Search for the cell housing the specified text and yield its [X, Y] center coordinate. 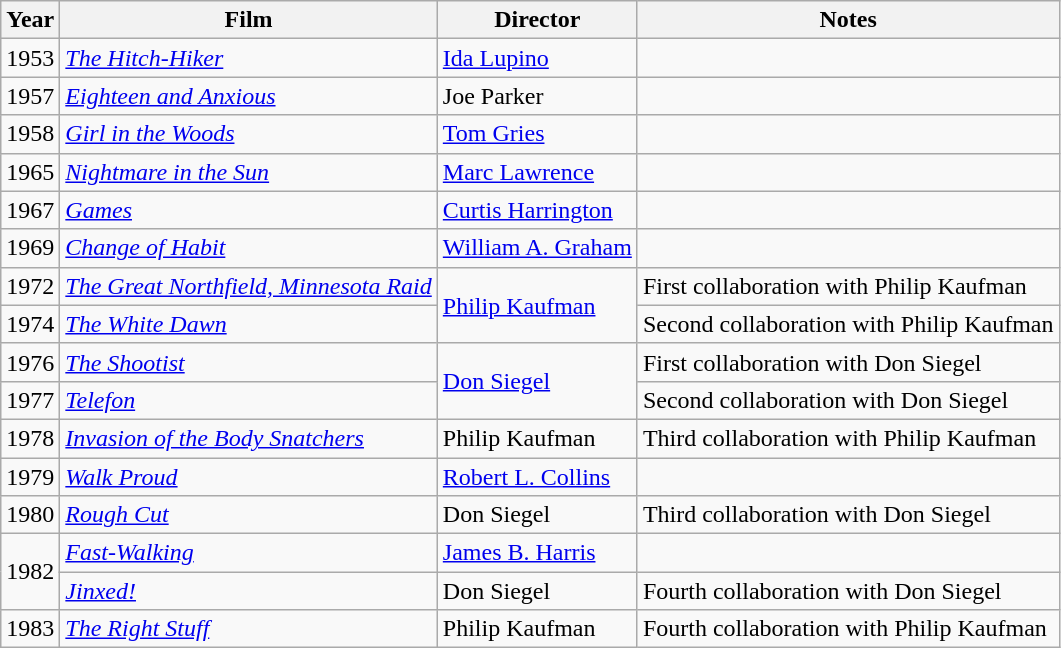
Third collaboration with Philip Kaufman [848, 438]
Rough Cut [248, 515]
Joe Parker [537, 96]
First collaboration with Don Siegel [848, 362]
1957 [30, 96]
Year [30, 20]
1967 [30, 210]
Director [537, 20]
1983 [30, 629]
Third collaboration with Don Siegel [848, 515]
1980 [30, 515]
Second collaboration with Philip Kaufman [848, 324]
William A. Graham [537, 248]
Nightmare in the Sun [248, 172]
The Right Stuff [248, 629]
1965 [30, 172]
Fourth collaboration with Philip Kaufman [848, 629]
Games [248, 210]
1958 [30, 134]
Jinxed! [248, 591]
The Shootist [248, 362]
First collaboration with Philip Kaufman [848, 286]
Girl in the Woods [248, 134]
The White Dawn [248, 324]
Change of Habit [248, 248]
Film [248, 20]
Robert L. Collins [537, 477]
1969 [30, 248]
1972 [30, 286]
Eighteen and Anxious [248, 96]
1978 [30, 438]
Fourth collaboration with Don Siegel [848, 591]
1953 [30, 58]
Ida Lupino [537, 58]
Walk Proud [248, 477]
1982 [30, 572]
Tom Gries [537, 134]
Notes [848, 20]
Curtis Harrington [537, 210]
1976 [30, 362]
Invasion of the Body Snatchers [248, 438]
1979 [30, 477]
1974 [30, 324]
Marc Lawrence [537, 172]
Second collaboration with Don Siegel [848, 400]
Telefon [248, 400]
1977 [30, 400]
James B. Harris [537, 553]
Fast-Walking [248, 553]
The Hitch-Hiker [248, 58]
The Great Northfield, Minnesota Raid [248, 286]
